Output the (X, Y) coordinate of the center of the cell containing the given text.  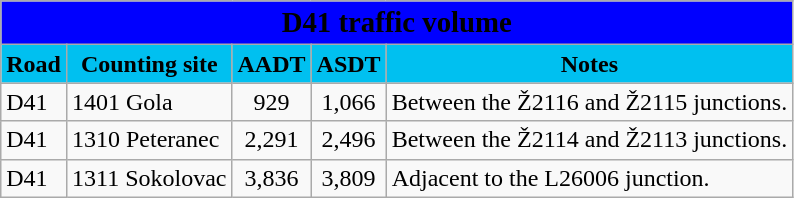
1,066 (348, 102)
3,809 (348, 178)
2,291 (272, 140)
Between the Ž2116 and Ž2115 junctions. (590, 102)
Between the Ž2114 and Ž2113 junctions. (590, 140)
D41 traffic volume (397, 23)
1310 Peteranec (148, 140)
1311 Sokolovac (148, 178)
929 (272, 102)
ASDT (348, 64)
Road (34, 64)
Adjacent to the L26006 junction. (590, 178)
Counting site (148, 64)
Notes (590, 64)
1401 Gola (148, 102)
3,836 (272, 178)
2,496 (348, 140)
AADT (272, 64)
